Locate the cell with the specified text and output its (X, Y) center coordinate. 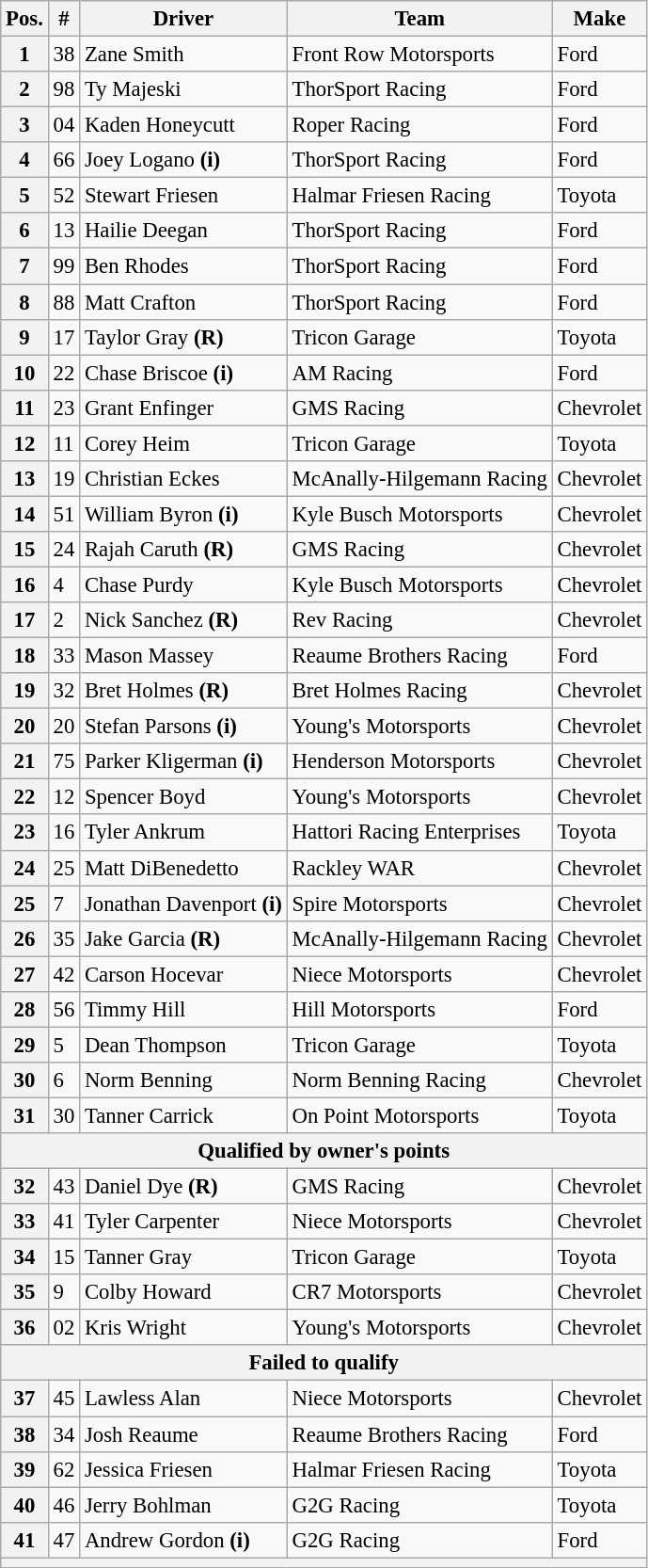
Hattori Racing Enterprises (419, 833)
Andrew Gordon (i) (184, 1540)
Chase Purdy (184, 584)
29 (24, 1045)
43 (64, 1187)
31 (24, 1115)
Henderson Motorsports (419, 761)
Kaden Honeycutt (184, 125)
99 (64, 266)
Driver (184, 19)
10 (24, 373)
1 (24, 55)
Jessica Friesen (184, 1469)
18 (24, 656)
Joey Logano (i) (184, 160)
Bret Holmes (R) (184, 691)
Stefan Parsons (i) (184, 727)
Christian Eckes (184, 479)
45 (64, 1399)
Rev Racing (419, 620)
Nick Sanchez (R) (184, 620)
Zane Smith (184, 55)
Ben Rhodes (184, 266)
Jerry Bohlman (184, 1505)
27 (24, 974)
Kris Wright (184, 1328)
Josh Reaume (184, 1434)
Hill Motorsports (419, 1010)
26 (24, 938)
Matt Crafton (184, 302)
Norm Benning (184, 1080)
Rackley WAR (419, 868)
Qualified by owner's points (324, 1151)
Chase Briscoe (i) (184, 373)
Team (419, 19)
Jake Garcia (R) (184, 938)
Roper Racing (419, 125)
Front Row Motorsports (419, 55)
Rajah Caruth (R) (184, 550)
02 (64, 1328)
Ty Majeski (184, 89)
62 (64, 1469)
46 (64, 1505)
Norm Benning Racing (419, 1080)
Spencer Boyd (184, 797)
Timmy Hill (184, 1010)
# (64, 19)
51 (64, 514)
Carson Hocevar (184, 974)
8 (24, 302)
CR7 Motorsports (419, 1292)
Spire Motorsports (419, 904)
56 (64, 1010)
39 (24, 1469)
21 (24, 761)
75 (64, 761)
Dean Thompson (184, 1045)
Hailie Deegan (184, 231)
52 (64, 196)
Bret Holmes Racing (419, 691)
William Byron (i) (184, 514)
Failed to qualify (324, 1364)
98 (64, 89)
42 (64, 974)
Taylor Gray (R) (184, 337)
Jonathan Davenport (i) (184, 904)
04 (64, 125)
66 (64, 160)
Lawless Alan (184, 1399)
On Point Motorsports (419, 1115)
Tanner Gray (184, 1257)
47 (64, 1540)
Stewart Friesen (184, 196)
AM Racing (419, 373)
88 (64, 302)
36 (24, 1328)
Tyler Ankrum (184, 833)
Tanner Carrick (184, 1115)
Parker Kligerman (i) (184, 761)
Make (599, 19)
Daniel Dye (R) (184, 1187)
28 (24, 1010)
Pos. (24, 19)
Colby Howard (184, 1292)
Tyler Carpenter (184, 1222)
Matt DiBenedetto (184, 868)
Grant Enfinger (184, 408)
3 (24, 125)
Corey Heim (184, 443)
Mason Massey (184, 656)
37 (24, 1399)
14 (24, 514)
40 (24, 1505)
